For the text-containing cell, return its midpoint in (x, y) coordinate format. 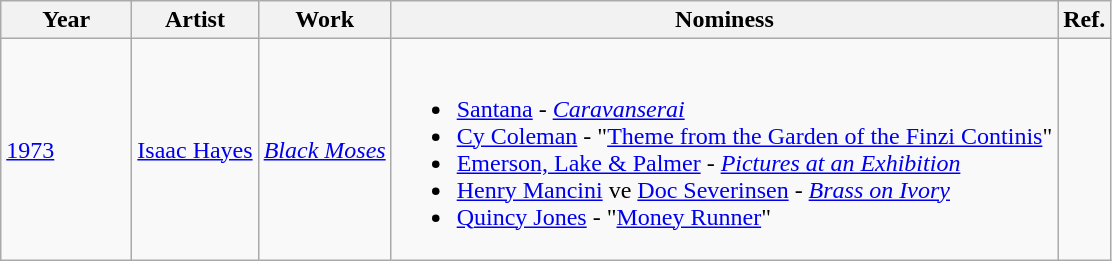
Artist (195, 20)
Nominess (724, 20)
Year (66, 20)
Ref. (1084, 20)
Black Moses (324, 150)
Work (324, 20)
Isaac Hayes (195, 150)
1973 (66, 150)
